Capture the cell that displays the provided text and extract its (x, y) central coordinate. 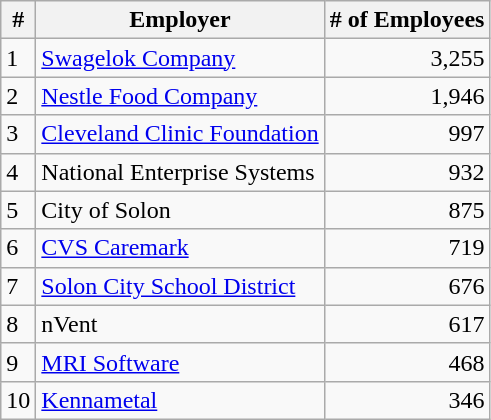
6 (18, 248)
National Enterprise Systems (180, 172)
2 (18, 96)
932 (407, 172)
1,946 (407, 96)
4 (18, 172)
# (18, 20)
9 (18, 362)
875 (407, 210)
8 (18, 324)
Solon City School District (180, 286)
3,255 (407, 58)
719 (407, 248)
676 (407, 286)
1 (18, 58)
5 (18, 210)
346 (407, 400)
Nestle Food Company (180, 96)
468 (407, 362)
Swagelok Company (180, 58)
Employer (180, 20)
617 (407, 324)
10 (18, 400)
7 (18, 286)
3 (18, 134)
Cleveland Clinic Foundation (180, 134)
# of Employees (407, 20)
MRI Software (180, 362)
Kennametal (180, 400)
City of Solon (180, 210)
997 (407, 134)
nVent (180, 324)
CVS Caremark (180, 248)
